For the text-containing cell, return its midpoint in (X, Y) coordinate format. 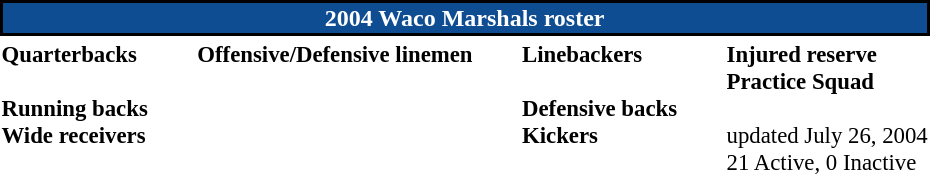
2004 Waco Marshals roster (464, 18)
